Provide the [x, y] coordinate of the cell's center where the given text is located.  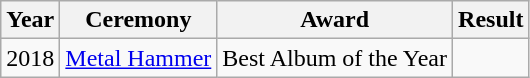
2018 [30, 58]
Result [491, 20]
Award [335, 20]
Year [30, 20]
Best Album of the Year [335, 58]
Ceremony [138, 20]
Metal Hammer [138, 58]
